Determine the [x, y] coordinate at the center of the cell enclosing the given text.  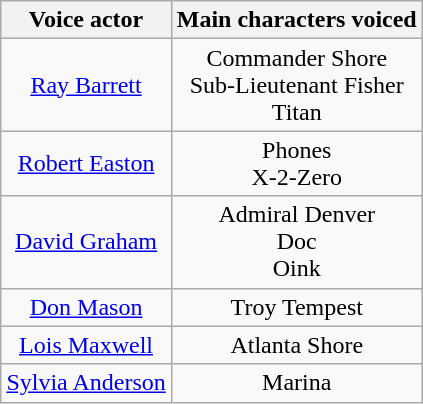
Main characters voiced [296, 20]
Sylvia Anderson [86, 383]
Admiral DenverDocOink [296, 242]
Atlanta Shore [296, 345]
Troy Tempest [296, 307]
Don Mason [86, 307]
Marina [296, 383]
PhonesX-2-Zero [296, 164]
David Graham [86, 242]
Robert Easton [86, 164]
Ray Barrett [86, 85]
Voice actor [86, 20]
Commander ShoreSub-Lieutenant FisherTitan [296, 85]
Lois Maxwell [86, 345]
